Provide the (X, Y) coordinate of the cell's center where the given text is located.  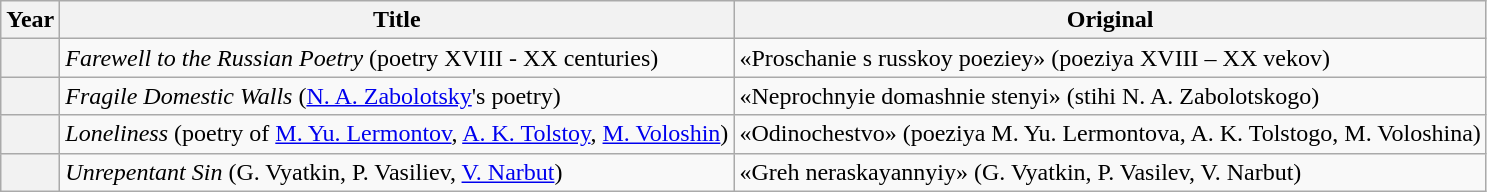
«Neprochnyie domashnie stenyi» (stihi N. A. Zabolotskogo) (1110, 96)
«Proschanie s russkoy poeziey» (poeziya XVIII – XX vekov) (1110, 58)
Loneliness (poetry of M. Yu. Lermontov, A. K. Tolstoy, M. Voloshin) (397, 134)
Unrepentant Sin (G. Vyatkin, P. Vasiliev, V. Narbut) (397, 172)
Fragile Domestic Walls (N. A. Zabolotsky's poetry) (397, 96)
«Greh neraskayannyiy» (G. Vyatkin, P. Vasilev, V. Narbut) (1110, 172)
«Odinochestvo» (poeziya M. Yu. Lermontova, A. K. Tolstogo, M. Voloshina) (1110, 134)
Farewell to the Russian Poetry (poetry XVIII - XX centuries) (397, 58)
Original (1110, 20)
Year (30, 20)
Title (397, 20)
